Search for the cell housing the specified text and yield its [X, Y] center coordinate. 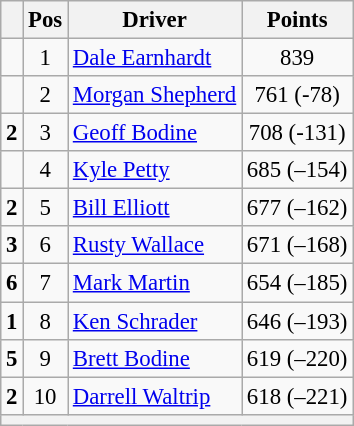
671 (–168) [298, 245]
4 [46, 170]
Bill Elliott [155, 208]
685 (–154) [298, 170]
Mark Martin [155, 283]
677 (–162) [298, 208]
Kyle Petty [155, 170]
8 [46, 321]
7 [46, 283]
Points [298, 20]
654 (–185) [298, 283]
Ken Schrader [155, 321]
708 (-131) [298, 133]
10 [46, 396]
Geoff Bodine [155, 133]
839 [298, 58]
646 (–193) [298, 321]
761 (-78) [298, 95]
618 (–221) [298, 396]
Darrell Waltrip [155, 396]
Pos [46, 20]
Morgan Shepherd [155, 95]
Dale Earnhardt [155, 58]
9 [46, 358]
Driver [155, 20]
619 (–220) [298, 358]
Brett Bodine [155, 358]
Rusty Wallace [155, 245]
